Provide the (X, Y) coordinate of the cell's center where the given text is located.  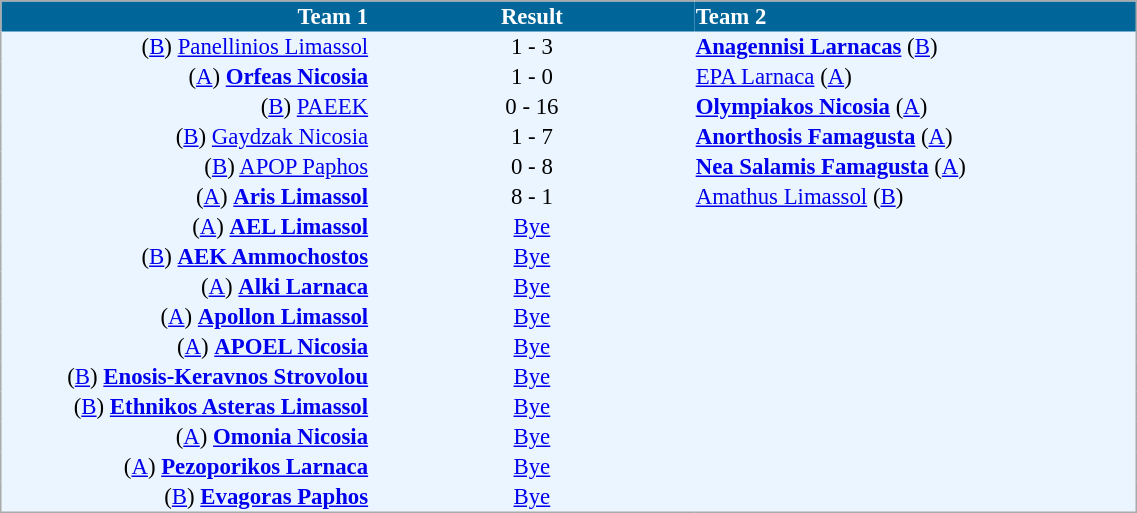
(B) AEK Ammochostos (186, 257)
(A) AEL Limassol (186, 227)
(A) Orfeas Nicosia (186, 77)
(B) APOP Paphos (186, 167)
(B) Panellinios Limassol (186, 47)
(A) Apollon Limassol (186, 317)
Anorthosis Famagusta (A) (916, 137)
EPA Larnaca (A) (916, 77)
(A) Aris Limassol (186, 197)
(B) Enosis-Keravnos Strovolou (186, 377)
(A) Omonia Nicosia (186, 437)
0 - 16 (532, 107)
Team 2 (916, 16)
1 - 0 (532, 77)
(A) Pezoporikos Larnaca (186, 467)
(B) Gaydzak Nicosia (186, 137)
(B) PAEEK (186, 107)
Anagennisi Larnacas (B) (916, 47)
Nea Salamis Famagusta (A) (916, 167)
Result (532, 16)
Amathus Limassol (B) (916, 197)
Olympiakos Nicosia (A) (916, 107)
1 - 3 (532, 47)
0 - 8 (532, 167)
Team 1 (186, 16)
(B) Evagoras Paphos (186, 497)
(A) Alki Larnaca (186, 287)
8 - 1 (532, 197)
(A) APOEL Nicosia (186, 347)
1 - 7 (532, 137)
(B) Ethnikos Asteras Limassol (186, 407)
